Locate the cell with the specified text and output its [x, y] center coordinate. 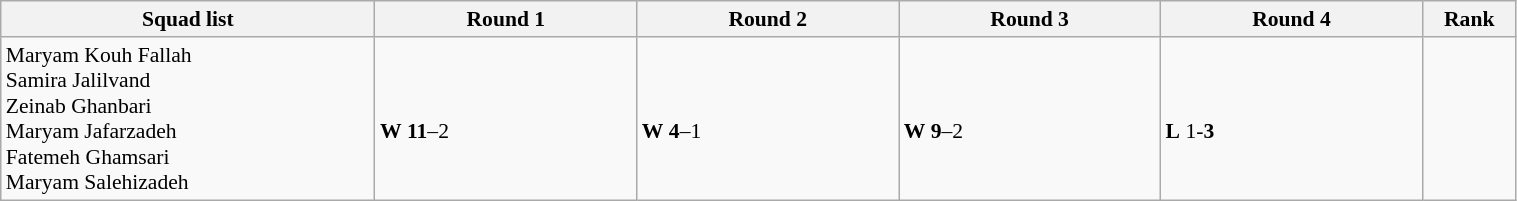
Round 1 [506, 19]
W 9–2 [1030, 118]
Round 2 [768, 19]
W 4–1 [768, 118]
L 1-3 [1292, 118]
Round 3 [1030, 19]
Squad list [188, 19]
Rank [1469, 19]
Maryam Kouh FallahSamira JalilvandZeinab GhanbariMaryam JafarzadehFatemeh GhamsariMaryam Salehizadeh [188, 118]
Round 4 [1292, 19]
W 11–2 [506, 118]
